Identify which cell holds the provided text, then report its [x, y] central coordinate. 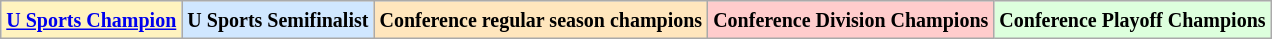
Conference regular season champions [541, 20]
U Sports Semifinalist [278, 20]
Conference Playoff Champions [1132, 20]
Conference Division Champions [851, 20]
U Sports Champion [92, 20]
